From the cell containing the given text, extract its center point as (x, y) coordinate. 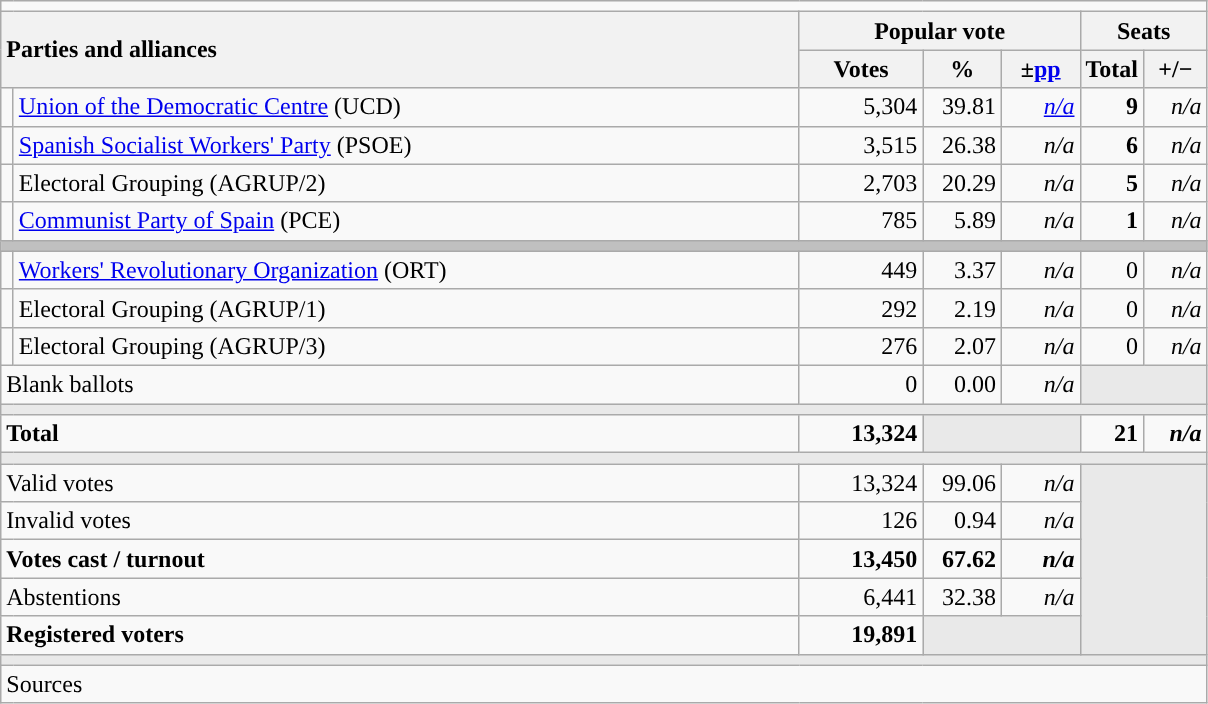
99.06 (962, 483)
Votes (861, 69)
32.38 (962, 597)
785 (861, 221)
126 (861, 521)
Blank ballots (400, 384)
Spanish Socialist Workers' Party (PSOE) (406, 145)
Sources (604, 684)
26.38 (962, 145)
0.94 (962, 521)
292 (861, 308)
Electoral Grouping (AGRUP/1) (406, 308)
Invalid votes (400, 521)
1 (1112, 221)
Votes cast / turnout (400, 559)
5 (1112, 183)
Electoral Grouping (AGRUP/2) (406, 183)
67.62 (962, 559)
21 (1112, 434)
Valid votes (400, 483)
2,703 (861, 183)
+/− (1176, 69)
2.07 (962, 346)
Union of the Democratic Centre (UCD) (406, 107)
276 (861, 346)
39.81 (962, 107)
Electoral Grouping (AGRUP/3) (406, 346)
Abstentions (400, 597)
0.00 (962, 384)
2.19 (962, 308)
Popular vote (940, 31)
3.37 (962, 270)
Seats (1144, 31)
Workers' Revolutionary Organization (ORT) (406, 270)
449 (861, 270)
Registered voters (400, 635)
20.29 (962, 183)
Communist Party of Spain (PCE) (406, 221)
6,441 (861, 597)
9 (1112, 107)
3,515 (861, 145)
Parties and alliances (400, 50)
6 (1112, 145)
±pp (1040, 69)
19,891 (861, 635)
5,304 (861, 107)
13,450 (861, 559)
5.89 (962, 221)
% (962, 69)
